Extract the [x, y] coordinate from the center of the cell holding the provided text.  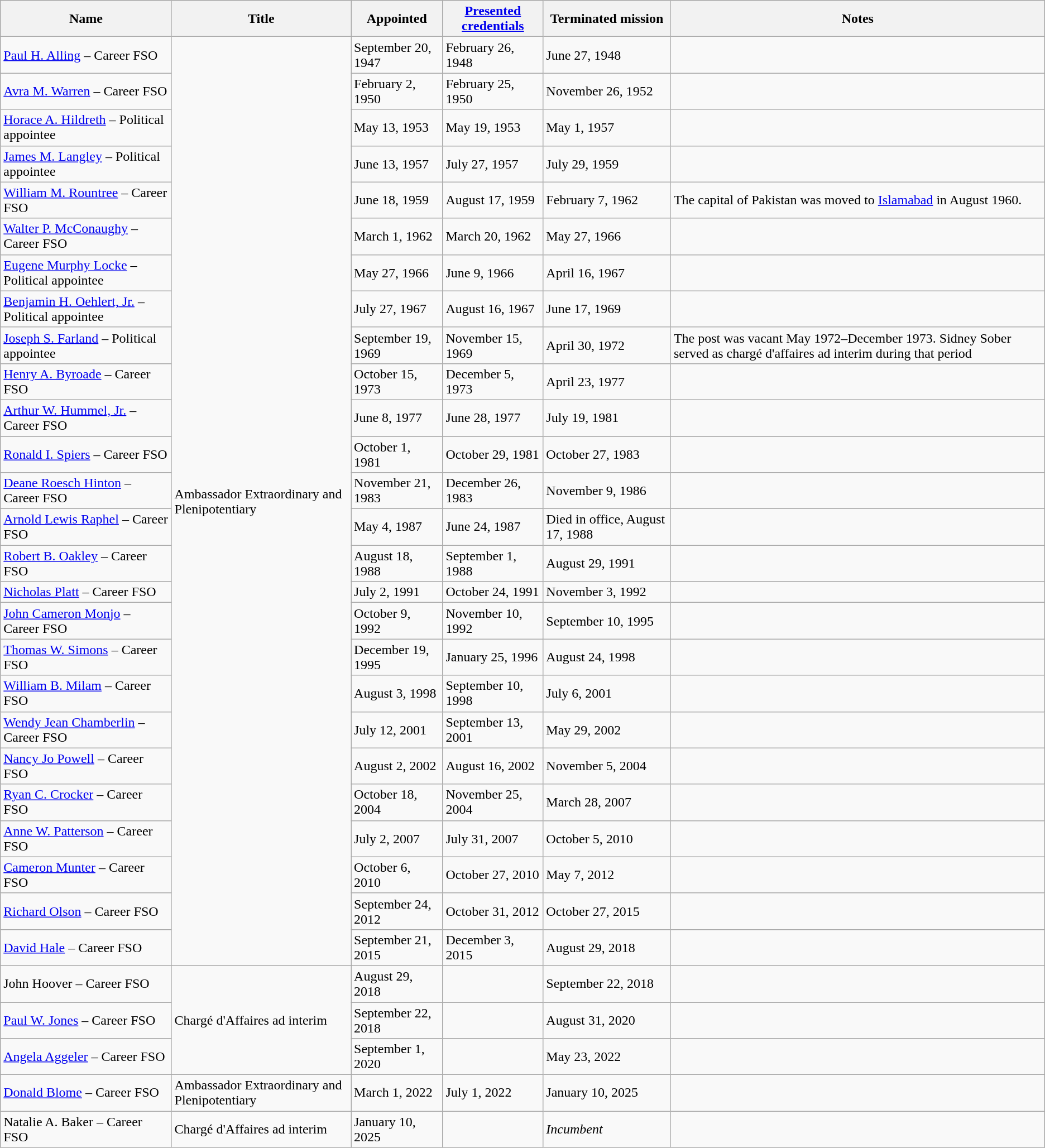
February 2, 1950 [397, 92]
August 2, 2002 [397, 766]
March 1, 1962 [397, 237]
June 17, 1969 [607, 309]
Robert B. Oakley – Career FSO [86, 564]
December 5, 1973 [493, 382]
September 1, 1988 [493, 564]
Anne W. Patterson – Career FSO [86, 838]
July 29, 1959 [607, 164]
October 24, 1991 [493, 592]
The capital of Pakistan was moved to Islamabad in August 1960. [857, 200]
May 29, 2002 [607, 730]
April 23, 1977 [607, 382]
December 3, 2015 [493, 948]
Thomas W. Simons – Career FSO [86, 657]
July 31, 2007 [493, 838]
Deane Roesch Hinton – Career FSO [86, 491]
March 28, 2007 [607, 803]
Walter P. McConaughy – Career FSO [86, 237]
John Hoover – Career FSO [86, 983]
October 18, 2004 [397, 803]
October 27, 2010 [493, 875]
November 5, 2004 [607, 766]
July 12, 2001 [397, 730]
September 24, 2012 [397, 911]
Angela Aggeler – Career FSO [86, 1057]
Ryan C. Crocker – Career FSO [86, 803]
Presented credentials [493, 19]
August 29, 1991 [607, 564]
Appointed [397, 19]
Arthur W. Hummel, Jr. – Career FSO [86, 417]
Incumbent [607, 1130]
Horace A. Hildreth – Political appointee [86, 127]
October 5, 2010 [607, 838]
September 21, 2015 [397, 948]
June 18, 1959 [397, 200]
Paul W. Jones – Career FSO [86, 1020]
October 29, 1981 [493, 454]
Richard Olson – Career FSO [86, 911]
William M. Rountree – Career FSO [86, 200]
August 3, 1998 [397, 693]
Notes [857, 19]
Terminated mission [607, 19]
February 7, 1962 [607, 200]
August 16, 2002 [493, 766]
James M. Langley – Political appointee [86, 164]
Benjamin H. Oehlert, Jr. – Political appointee [86, 309]
May 19, 1953 [493, 127]
October 31, 2012 [493, 911]
Name [86, 19]
Paul H. Alling – Career FSO [86, 55]
April 30, 1972 [607, 345]
May 7, 2012 [607, 875]
Title [261, 19]
Donald Blome – Career FSO [86, 1093]
Nancy Jo Powell – Career FSO [86, 766]
October 15, 1973 [397, 382]
May 4, 1987 [397, 527]
November 3, 1992 [607, 592]
September 19, 1969 [397, 345]
June 24, 1987 [493, 527]
October 1, 1981 [397, 454]
May 23, 2022 [607, 1057]
July 2, 2007 [397, 838]
October 9, 1992 [397, 621]
December 19, 1995 [397, 657]
John Cameron Monjo – Career FSO [86, 621]
August 16, 1967 [493, 309]
Avra M. Warren – Career FSO [86, 92]
Cameron Munter – Career FSO [86, 875]
November 10, 1992 [493, 621]
July 1, 2022 [493, 1093]
March 1, 2022 [397, 1093]
June 9, 1966 [493, 272]
Wendy Jean Chamberlin – Career FSO [86, 730]
September 10, 1995 [607, 621]
August 18, 1988 [397, 564]
August 24, 1998 [607, 657]
May 1, 1957 [607, 127]
January 25, 1996 [493, 657]
Henry A. Byroade – Career FSO [86, 382]
June 28, 1977 [493, 417]
August 17, 1959 [493, 200]
July 2, 1991 [397, 592]
July 27, 1957 [493, 164]
William B. Milam – Career FSO [86, 693]
April 16, 1967 [607, 272]
Died in office, August 17, 1988 [607, 527]
February 25, 1950 [493, 92]
June 8, 1977 [397, 417]
September 13, 2001 [493, 730]
August 31, 2020 [607, 1020]
September 20, 1947 [397, 55]
June 27, 1948 [607, 55]
November 15, 1969 [493, 345]
Joseph S. Farland – Political appointee [86, 345]
March 20, 1962 [493, 237]
October 27, 1983 [607, 454]
November 26, 1952 [607, 92]
Nicholas Platt – Career FSO [86, 592]
Eugene Murphy Locke – Political appointee [86, 272]
Natalie A. Baker – Career FSO [86, 1130]
June 13, 1957 [397, 164]
David Hale – Career FSO [86, 948]
The post was vacant May 1972–December 1973. Sidney Sober served as chargé d'affaires ad interim during that period [857, 345]
September 10, 1998 [493, 693]
Arnold Lewis Raphel – Career FSO [86, 527]
September 1, 2020 [397, 1057]
Ronald I. Spiers – Career FSO [86, 454]
July 27, 1967 [397, 309]
November 25, 2004 [493, 803]
July 6, 2001 [607, 693]
October 27, 2015 [607, 911]
May 13, 1953 [397, 127]
July 19, 1981 [607, 417]
December 26, 1983 [493, 491]
February 26, 1948 [493, 55]
October 6, 2010 [397, 875]
November 9, 1986 [607, 491]
November 21, 1983 [397, 491]
